Pinpoint the cell where the given text exists, returning its (x, y) midpoint coordinate. 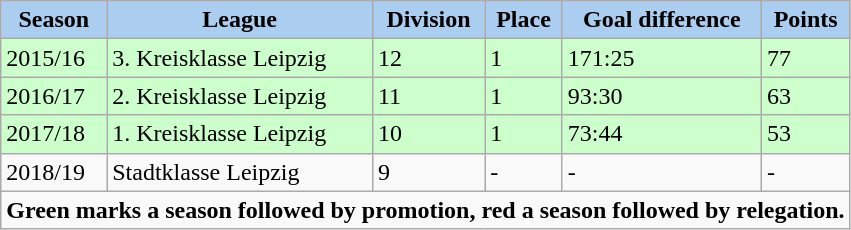
Place (524, 20)
3. Kreisklasse Leipzig (240, 58)
171:25 (662, 58)
2018/19 (54, 172)
1. Kreisklasse Leipzig (240, 134)
63 (806, 96)
Season (54, 20)
77 (806, 58)
11 (428, 96)
League (240, 20)
10 (428, 134)
2015/16 (54, 58)
Division (428, 20)
Goal difference (662, 20)
93:30 (662, 96)
2017/18 (54, 134)
Stadtklasse Leipzig (240, 172)
53 (806, 134)
2016/17 (54, 96)
Points (806, 20)
73:44 (662, 134)
2. Kreisklasse Leipzig (240, 96)
Green marks a season followed by promotion, red a season followed by relegation. (426, 210)
9 (428, 172)
12 (428, 58)
